Extract the [X, Y] coordinate from the center of the cell holding the provided text.  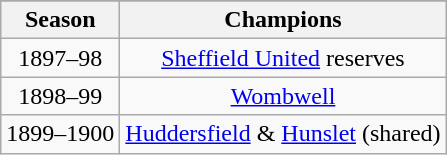
1897–98 [60, 58]
Champions [283, 20]
1898–99 [60, 96]
Wombwell [283, 96]
Season [60, 20]
1899–1900 [60, 134]
Huddersfield & Hunslet (shared) [283, 134]
Sheffield United reserves [283, 58]
